Extract the [X, Y] coordinate from the center of the cell holding the provided text.  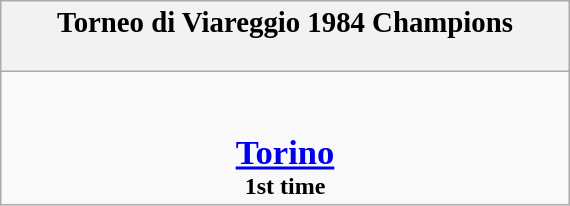
Torneo di Viareggio 1984 Champions [284, 36]
Torino1st time [284, 138]
